Return the [X, Y] coordinate for the center point of the cell that contains the specified text.  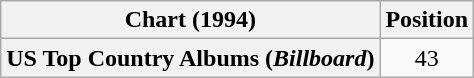
Position [427, 20]
43 [427, 58]
US Top Country Albums (Billboard) [190, 58]
Chart (1994) [190, 20]
